Return the [x, y] coordinate for the center point of the cell that contains the specified text.  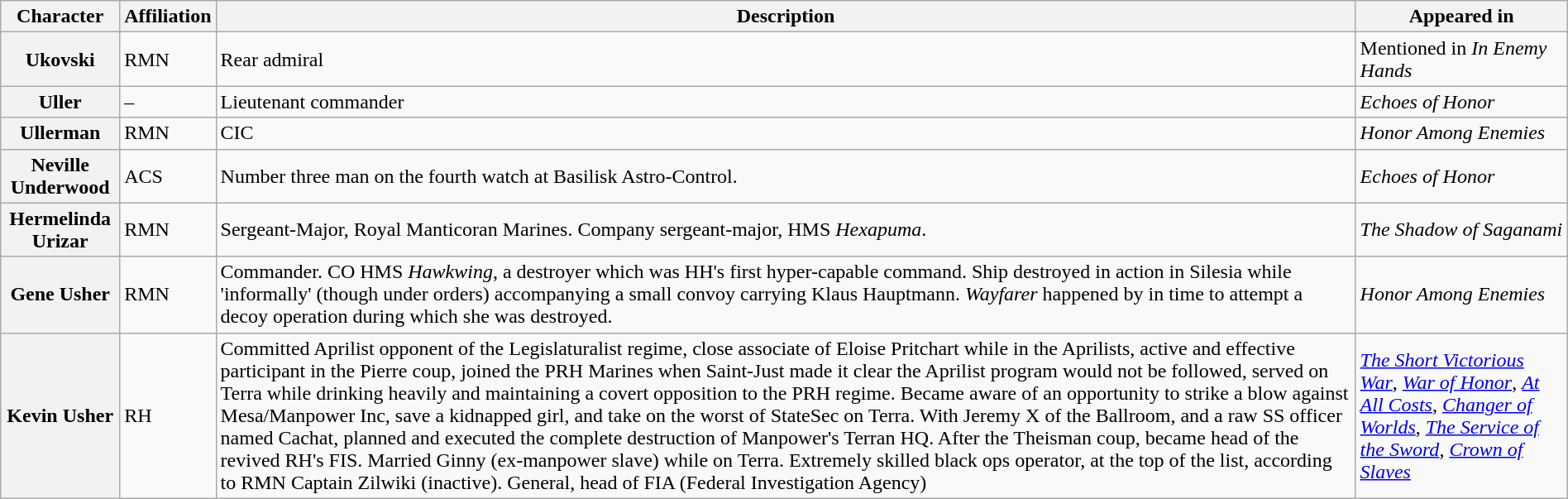
Character [60, 17]
Hermelinda Urizar [60, 230]
The Short Victorious War, War of Honor, At All Costs, Changer of Worlds, The Service of the Sword, Crown of Slaves [1461, 415]
Mentioned in In Enemy Hands [1461, 60]
Rear admiral [786, 60]
The Shadow of Saganami [1461, 230]
ACS [168, 175]
Appeared in [1461, 17]
Description [786, 17]
Neville Underwood [60, 175]
Ullerman [60, 133]
Uller [60, 102]
Kevin Usher [60, 415]
Sergeant-Major, Royal Manticoran Marines. Company sergeant-major, HMS Hexapuma. [786, 230]
RH [168, 415]
– [168, 102]
Ukovski [60, 60]
Number three man on the fourth watch at Basilisk Astro-Control. [786, 175]
Lieutenant commander [786, 102]
CIC [786, 133]
Gene Usher [60, 295]
Affiliation [168, 17]
